Provide the (X, Y) coordinate of the cell's center where the given text is located.  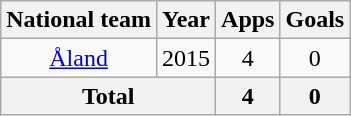
Apps (248, 20)
Year (186, 20)
National team (79, 20)
Goals (315, 20)
2015 (186, 58)
Total (108, 96)
Åland (79, 58)
